Determine the (X, Y) coordinate at the center of the cell enclosing the given text.  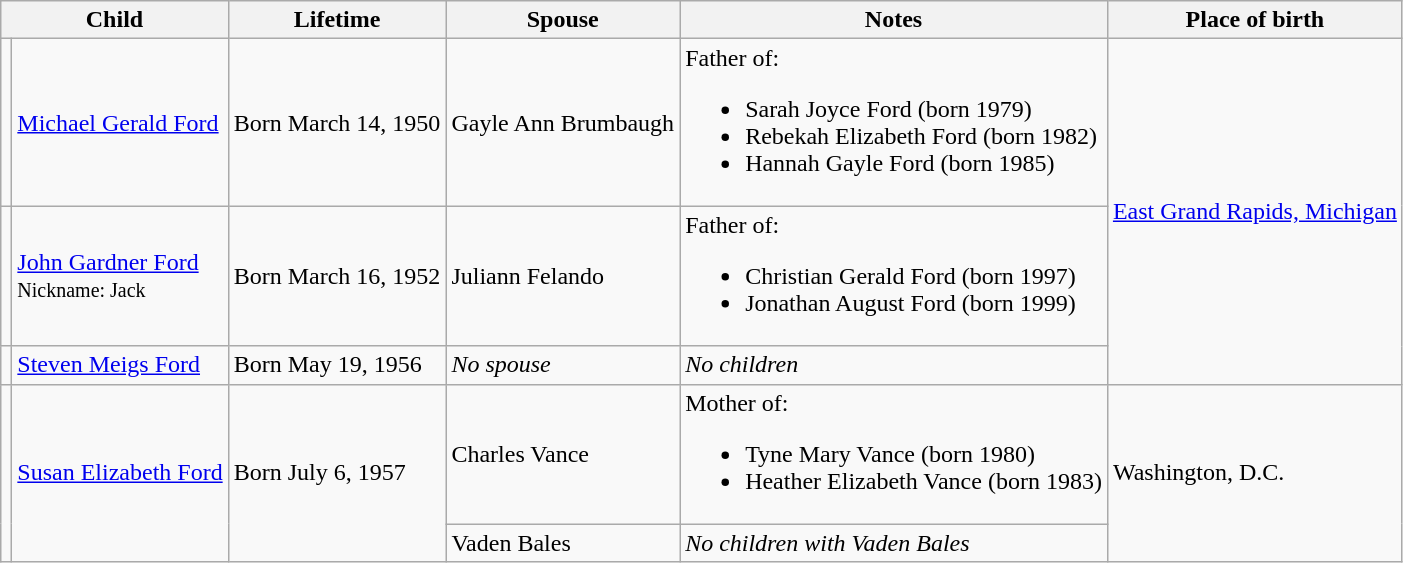
Lifetime (337, 20)
Gayle Ann Brumbaugh (563, 122)
Born March 16, 1952 (337, 276)
Susan Elizabeth Ford (120, 473)
Juliann Felando (563, 276)
Washington, D.C. (1254, 473)
Born July 6, 1957 (337, 473)
No spouse (563, 365)
Mother of:Tyne Mary Vance (born 1980)Heather Elizabeth Vance (born 1983) (894, 454)
John Gardner FordNickname: Jack (120, 276)
Father of:Sarah Joyce Ford (born 1979)Rebekah Elizabeth Ford (born 1982)Hannah Gayle Ford (born 1985) (894, 122)
Charles Vance (563, 454)
No children (894, 365)
Spouse (563, 20)
Born May 19, 1956 (337, 365)
Place of birth (1254, 20)
Steven Meigs Ford (120, 365)
No children with Vaden Bales (894, 543)
Notes (894, 20)
Vaden Bales (563, 543)
Child (114, 20)
Born March 14, 1950 (337, 122)
Father of:Christian Gerald Ford (born 1997)Jonathan August Ford (born 1999) (894, 276)
Michael Gerald Ford (120, 122)
East Grand Rapids, Michigan (1254, 212)
